Search for the cell housing the specified text and yield its [x, y] center coordinate. 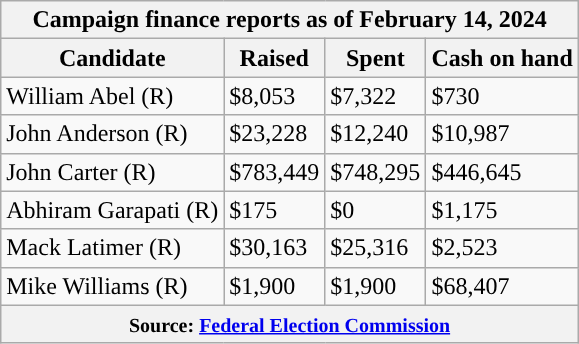
John Anderson (R) [112, 134]
$0 [376, 210]
$8,053 [274, 96]
$23,228 [274, 134]
Raised [274, 58]
John Carter (R) [112, 172]
$783,449 [274, 172]
Mack Latimer (R) [112, 248]
$7,322 [376, 96]
Abhiram Garapati (R) [112, 210]
$446,645 [502, 172]
$2,523 [502, 248]
$748,295 [376, 172]
$25,316 [376, 248]
$730 [502, 96]
Spent [376, 58]
Candidate [112, 58]
$12,240 [376, 134]
Mike Williams (R) [112, 286]
$175 [274, 210]
Campaign finance reports as of February 14, 2024 [290, 20]
$10,987 [502, 134]
$30,163 [274, 248]
$1,175 [502, 210]
Cash on hand [502, 58]
$68,407 [502, 286]
William Abel (R) [112, 96]
Source: Federal Election Commission [290, 324]
